Pinpoint the cell where the given text exists, returning its (x, y) midpoint coordinate. 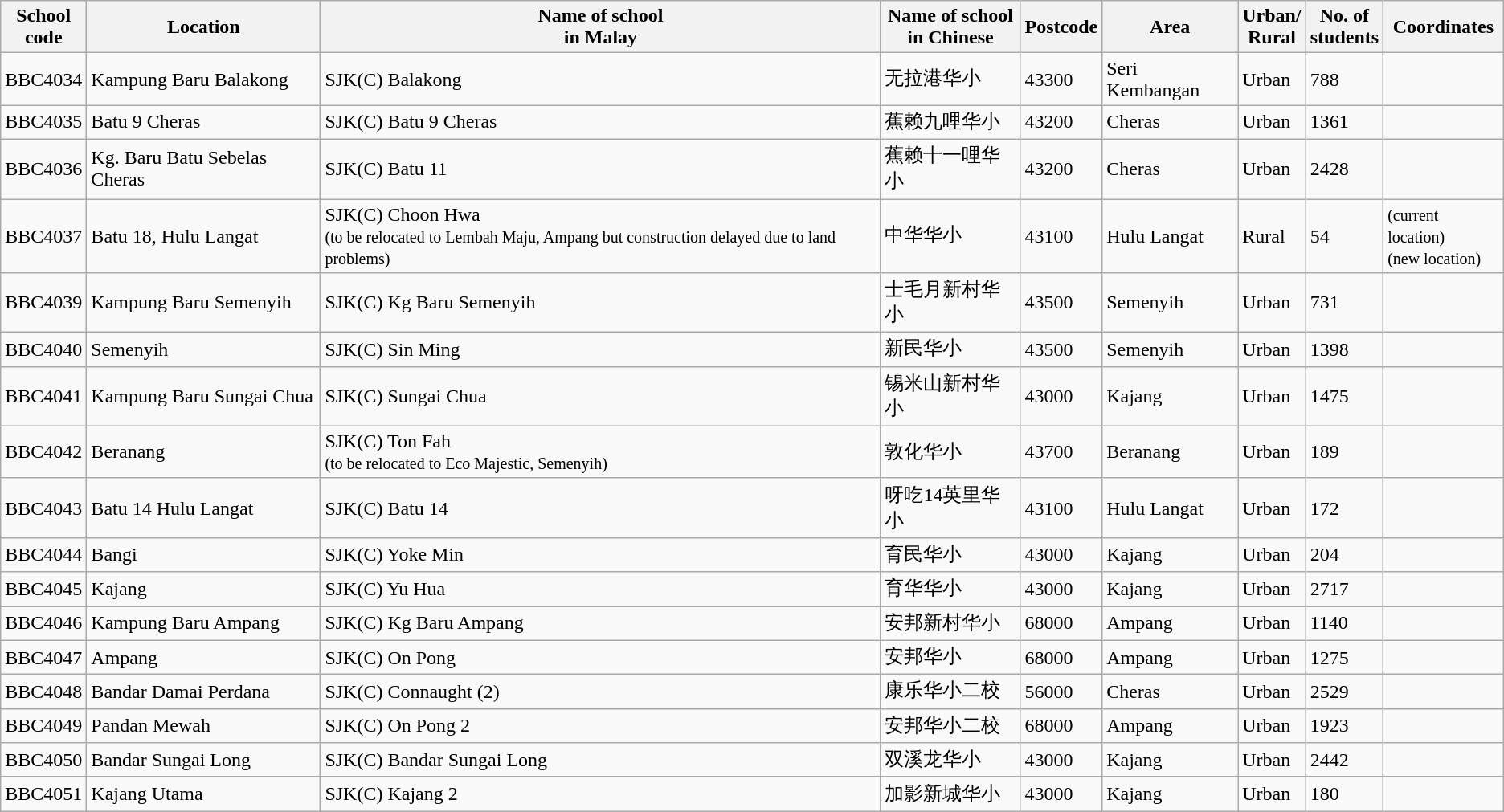
BBC4035 (43, 122)
育华华小 (950, 590)
BBC4049 (43, 726)
731 (1344, 303)
BBC4046 (43, 623)
呀吃14英里华小 (950, 508)
无拉港华小 (950, 79)
加影新城华小 (950, 794)
锡米山新村华小 (950, 396)
SJK(C) On Pong (601, 657)
SJK(C) Kajang 2 (601, 794)
SJK(C) Kg Baru Ampang (601, 623)
BBC4042 (43, 451)
Name of schoolin Chinese (950, 27)
SJK(C) Sungai Chua (601, 396)
安邦新村华小 (950, 623)
Batu 18, Hulu Langat (204, 236)
BBC4043 (43, 508)
SJK(C) Batu 11 (601, 169)
Kampung Baru Ampang (204, 623)
43300 (1061, 79)
SJK(C) Yoke Min (601, 554)
1398 (1344, 350)
Urban/Rural (1272, 27)
双溪龙华小 (950, 760)
Bangi (204, 554)
敦化华小 (950, 451)
204 (1344, 554)
189 (1344, 451)
54 (1344, 236)
SJK(C) Connaught (2) (601, 692)
43700 (1061, 451)
Kampung Baru Sungai Chua (204, 396)
Kajang Utama (204, 794)
1361 (1344, 122)
Pandan Mewah (204, 726)
2442 (1344, 760)
SJK(C) Ton Fah(to be relocated to Eco Majestic, Semenyih) (601, 451)
新民华小 (950, 350)
Kg. Baru Batu Sebelas Cheras (204, 169)
SJK(C) Balakong (601, 79)
1275 (1344, 657)
BBC4040 (43, 350)
56000 (1061, 692)
SJK(C) Kg Baru Semenyih (601, 303)
BBC4036 (43, 169)
Rural (1272, 236)
BBC4051 (43, 794)
2428 (1344, 169)
788 (1344, 79)
SJK(C) Choon Hwa(to be relocated to Lembah Maju, Ampang but construction delayed due to land problems) (601, 236)
Batu 14 Hulu Langat (204, 508)
BBC4048 (43, 692)
172 (1344, 508)
SJK(C) Yu Hua (601, 590)
Batu 9 Cheras (204, 122)
安邦华小 (950, 657)
蕉赖九哩华小 (950, 122)
SJK(C) Batu 14 (601, 508)
BBC4045 (43, 590)
BBC4037 (43, 236)
SJK(C) On Pong 2 (601, 726)
2529 (1344, 692)
1475 (1344, 396)
BBC4050 (43, 760)
SJK(C) Bandar Sungai Long (601, 760)
BBC4041 (43, 396)
Kampung Baru Semenyih (204, 303)
BBC4039 (43, 303)
BBC4044 (43, 554)
康乐华小二校 (950, 692)
蕉赖十一哩华小 (950, 169)
Area (1170, 27)
BBC4047 (43, 657)
士毛月新村华小 (950, 303)
安邦华小二校 (950, 726)
SJK(C) Batu 9 Cheras (601, 122)
Postcode (1061, 27)
中华华小 (950, 236)
2717 (1344, 590)
Bandar Damai Perdana (204, 692)
Kampung Baru Balakong (204, 79)
BBC4034 (43, 79)
Location (204, 27)
Coordinates (1444, 27)
No. ofstudents (1344, 27)
SJK(C) Sin Ming (601, 350)
Schoolcode (43, 27)
1140 (1344, 623)
Bandar Sungai Long (204, 760)
1923 (1344, 726)
Seri Kembangan (1170, 79)
(current location) (new location) (1444, 236)
Name of schoolin Malay (601, 27)
180 (1344, 794)
育民华小 (950, 554)
